Output the [x, y] coordinate of the center of the cell containing the given text.  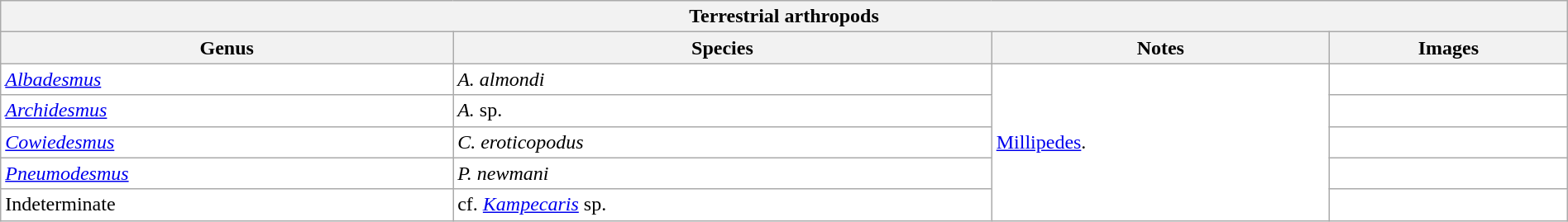
Images [1448, 48]
Cowiedesmus [227, 142]
P. newmani [723, 173]
A. almondi [723, 79]
Terrestrial arthropods [784, 17]
Genus [227, 48]
A. sp. [723, 111]
C. eroticopodus [723, 142]
Indeterminate [227, 205]
Species [723, 48]
Pneumodesmus [227, 173]
Notes [1160, 48]
Albadesmus [227, 79]
cf. Kampecaris sp. [723, 205]
Archidesmus [227, 111]
Millipedes. [1160, 142]
